From the cell containing the given text, extract its center point as (X, Y) coordinate. 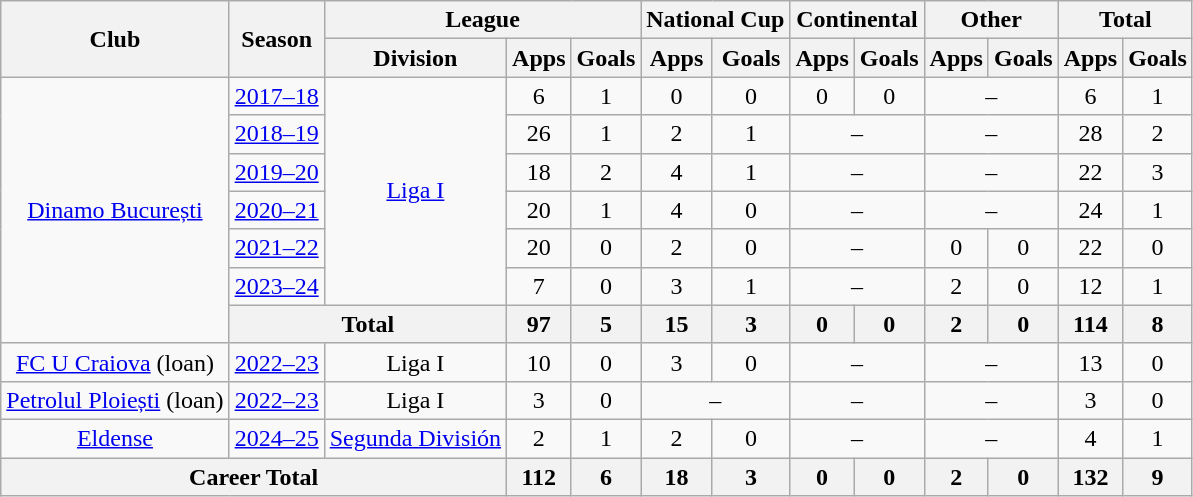
2021–22 (276, 248)
2019–20 (276, 172)
National Cup (716, 20)
Other (991, 20)
Division (415, 58)
Eldense (115, 438)
FC U Craiova (loan) (115, 362)
2020–21 (276, 210)
10 (539, 362)
Dinamo București (115, 210)
Club (115, 39)
114 (1090, 324)
8 (1158, 324)
13 (1090, 362)
Continental (857, 20)
Career Total (254, 477)
2017–18 (276, 96)
5 (606, 324)
97 (539, 324)
Petrolul Ploiești (loan) (115, 400)
112 (539, 477)
League (482, 20)
24 (1090, 210)
9 (1158, 477)
7 (539, 286)
26 (539, 134)
2018–19 (276, 134)
12 (1090, 286)
2024–25 (276, 438)
2023–24 (276, 286)
28 (1090, 134)
15 (677, 324)
132 (1090, 477)
Season (276, 39)
Segunda División (415, 438)
